Scan for the cell matching the given text and deliver its (x, y) coordinate at center. 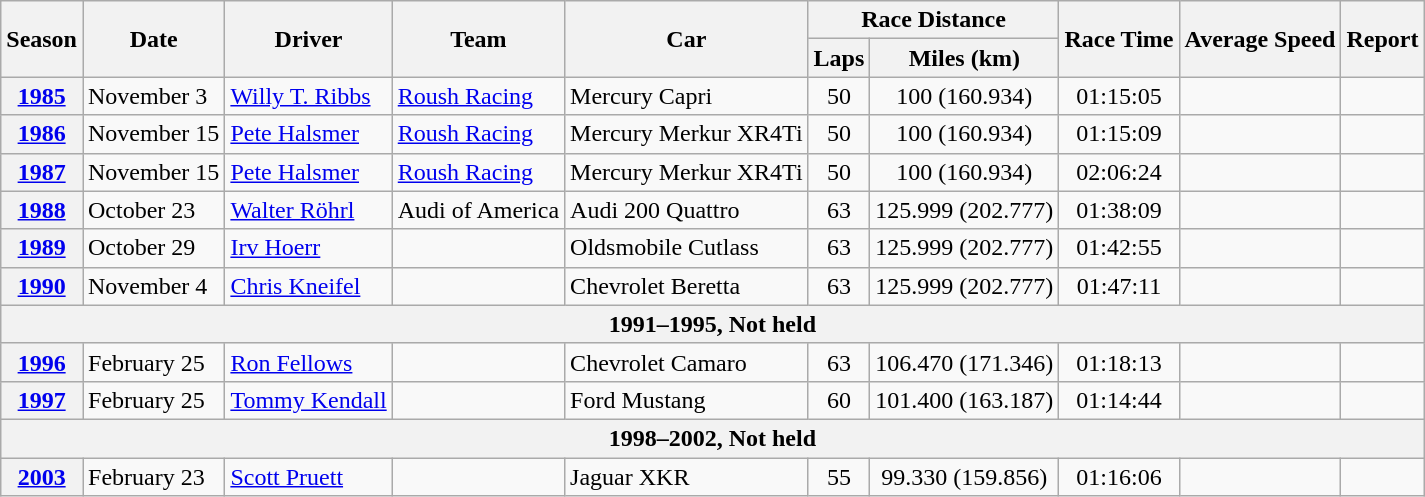
Chris Kneifel (308, 286)
2003 (42, 477)
Tommy Kendall (308, 400)
Willy T. Ribbs (308, 96)
60 (839, 400)
November 3 (153, 96)
106.470 (171.346) (964, 362)
1996 (42, 362)
01:38:09 (1119, 210)
Car (686, 39)
1988 (42, 210)
1989 (42, 248)
01:15:09 (1119, 134)
Race Distance (934, 20)
01:18:13 (1119, 362)
Ron Fellows (308, 362)
Scott Pruett (308, 477)
1991–1995, Not held (712, 324)
Oldsmobile Cutlass (686, 248)
Ford Mustang (686, 400)
01:42:55 (1119, 248)
Season (42, 39)
Chevrolet Beretta (686, 286)
99.330 (159.856) (964, 477)
October 29 (153, 248)
Walter Röhrl (308, 210)
Average Speed (1260, 39)
Miles (km) (964, 58)
1985 (42, 96)
1998–2002, Not held (712, 438)
Laps (839, 58)
02:06:24 (1119, 172)
01:47:11 (1119, 286)
Mercury Capri (686, 96)
Report (1382, 39)
1986 (42, 134)
Driver (308, 39)
01:15:05 (1119, 96)
Date (153, 39)
Audi 200 Quattro (686, 210)
Chevrolet Camaro (686, 362)
Race Time (1119, 39)
Team (478, 39)
Audi of America (478, 210)
October 23 (153, 210)
01:14:44 (1119, 400)
1997 (42, 400)
01:16:06 (1119, 477)
1990 (42, 286)
Jaguar XKR (686, 477)
101.400 (163.187) (964, 400)
Irv Hoerr (308, 248)
55 (839, 477)
November 4 (153, 286)
1987 (42, 172)
February 23 (153, 477)
